Provide the (x, y) coordinate of the cell's center where the given text is located.  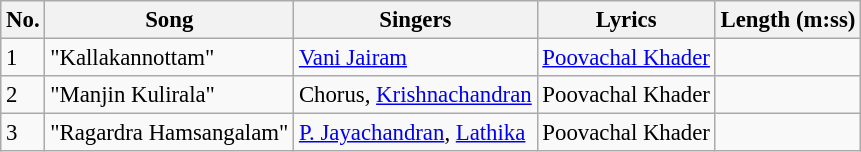
"Ragardra Hamsangalam" (170, 133)
Chorus, Krishnachandran (416, 95)
Song (170, 20)
2 (23, 95)
"Manjin Kulirala" (170, 95)
"Kallakannottam" (170, 58)
No. (23, 20)
1 (23, 58)
Singers (416, 20)
Lyrics (626, 20)
Length (m:ss) (788, 20)
3 (23, 133)
P. Jayachandran, Lathika (416, 133)
Vani Jairam (416, 58)
